Extract the (X, Y) coordinate from the center of the cell holding the provided text.  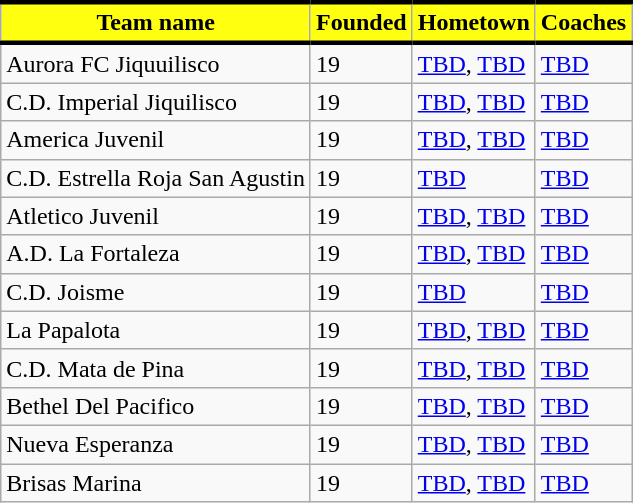
Team name (156, 22)
Hometown (474, 22)
America Juvenil (156, 140)
Nueva Esperanza (156, 444)
C.D. Estrella Roja San Agustin (156, 178)
La Papalota (156, 330)
C.D. Mata de Pina (156, 368)
Aurora FC Jiquuilisco (156, 63)
Atletico Juvenil (156, 216)
Founded (361, 22)
C.D. Imperial Jiquilisco (156, 102)
Brisas Marina (156, 483)
C.D. Joisme (156, 292)
Coaches (583, 22)
A.D. La Fortaleza (156, 254)
Bethel Del Pacifico (156, 406)
